Determine the (X, Y) coordinate at the center of the cell enclosing the given text.  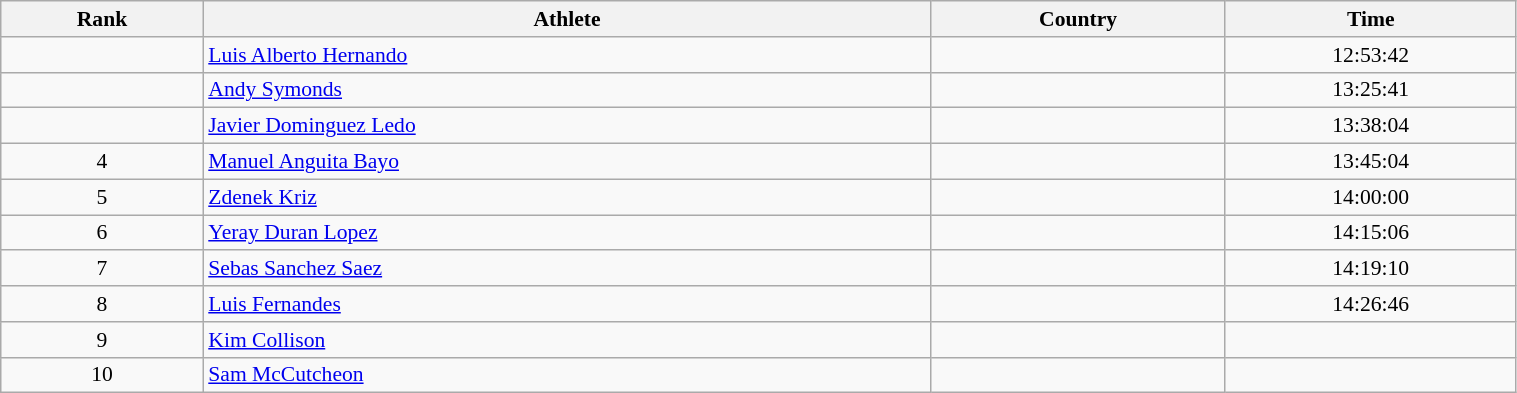
Time (1370, 19)
14:00:00 (1370, 197)
10 (102, 375)
Kim Collison (567, 340)
14:19:10 (1370, 269)
7 (102, 269)
Andy Symonds (567, 90)
Sebas Sanchez Saez (567, 269)
4 (102, 162)
5 (102, 197)
Rank (102, 19)
6 (102, 233)
Manuel Anguita Bayo (567, 162)
14:15:06 (1370, 233)
Athlete (567, 19)
Zdenek Kriz (567, 197)
Luis Alberto Hernando (567, 55)
13:38:04 (1370, 126)
Country (1078, 19)
9 (102, 340)
8 (102, 304)
Yeray Duran Lopez (567, 233)
Luis Fernandes (567, 304)
12:53:42 (1370, 55)
Sam McCutcheon (567, 375)
Javier Dominguez Ledo (567, 126)
14:26:46 (1370, 304)
13:25:41 (1370, 90)
13:45:04 (1370, 162)
